Locate the cell with the specified text and output its (x, y) center coordinate. 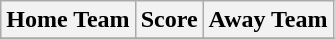
Score (169, 20)
Away Team (268, 20)
Home Team (68, 20)
